Scan for the cell matching the given text and deliver its [x, y] coordinate at center. 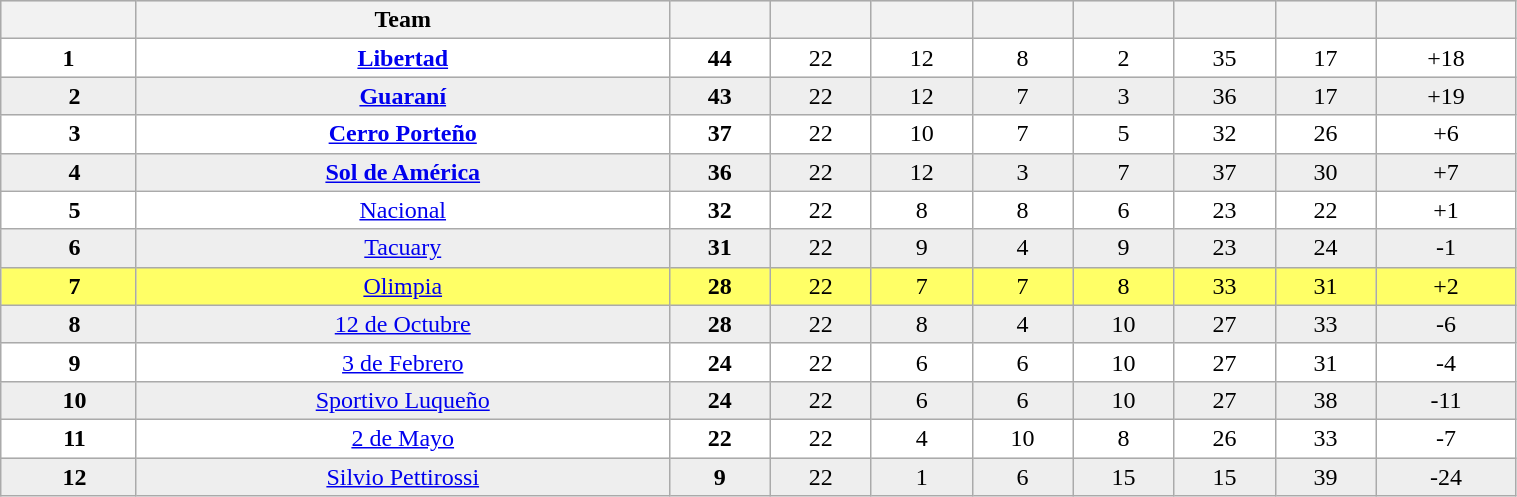
+18 [1446, 58]
Cerro Porteño [402, 134]
Sol de América [402, 172]
-6 [1446, 324]
-7 [1446, 438]
+7 [1446, 172]
39 [1326, 477]
44 [720, 58]
+1 [1446, 210]
-24 [1446, 477]
Tacuary [402, 248]
38 [1326, 400]
11 [69, 438]
3 de Febrero [402, 362]
Team [402, 20]
+19 [1446, 96]
Libertad [402, 58]
+2 [1446, 286]
43 [720, 96]
-1 [1446, 248]
+6 [1446, 134]
30 [1326, 172]
Nacional [402, 210]
35 [1224, 58]
2 de Mayo [402, 438]
-4 [1446, 362]
12 de Octubre [402, 324]
Silvio Pettirossi [402, 477]
Sportivo Luqueño [402, 400]
Olimpia [402, 286]
Guaraní [402, 96]
-11 [1446, 400]
